Locate the cell with the specified text and output its (x, y) center coordinate. 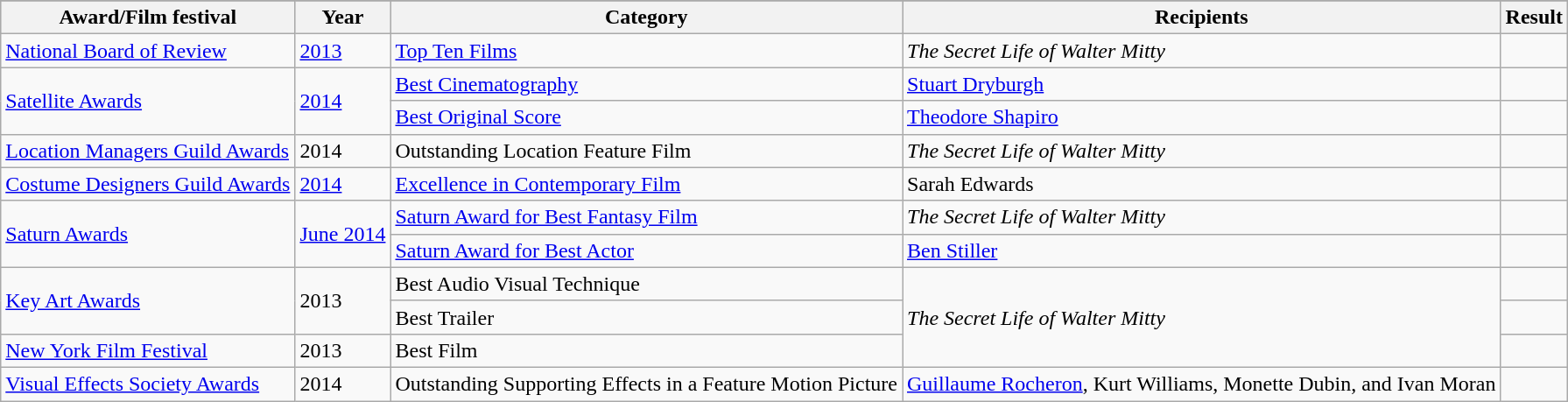
Outstanding Supporting Effects in a Feature Motion Picture (646, 384)
Recipients (1201, 18)
Stuart Dryburgh (1201, 84)
Result (1534, 18)
Ben Stiller (1201, 250)
Saturn Award for Best Fantasy Film (646, 217)
Outstanding Location Feature Film (646, 151)
Costume Designers Guild Awards (148, 184)
Location Managers Guild Awards (148, 151)
Key Art Awards (148, 300)
Best Trailer (646, 317)
Best Audio Visual Technique (646, 284)
June 2014 (343, 234)
Category (646, 18)
Top Ten Films (646, 51)
Best Original Score (646, 117)
National Board of Review (148, 51)
Theodore Shapiro (1201, 117)
Award/Film festival (148, 18)
Excellence in Contemporary Film (646, 184)
Best Film (646, 350)
New York Film Festival (148, 350)
Satellite Awards (148, 101)
Guillaume Rocheron, Kurt Williams, Monette Dubin, and Ivan Moran (1201, 384)
Year (343, 18)
Best Cinematography (646, 84)
Saturn Award for Best Actor (646, 250)
Sarah Edwards (1201, 184)
Visual Effects Society Awards (148, 384)
Saturn Awards (148, 234)
